Output the [x, y] coordinate of the center of the cell containing the given text.  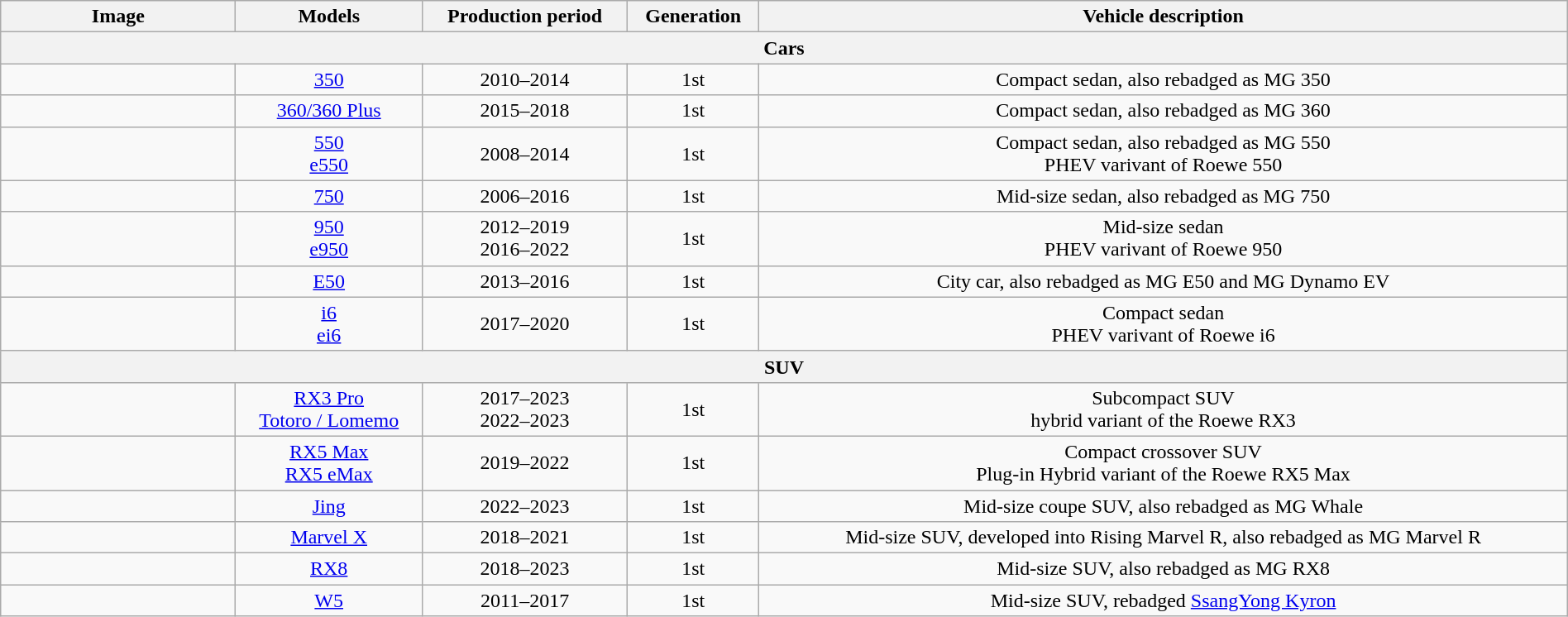
Mid-size coupe SUV, also rebadged as MG Whale [1163, 505]
2019–2022 [525, 463]
Mid-size sedan, also rebadged as MG 750 [1163, 196]
2012–20192016–2022 [525, 238]
W5 [329, 600]
Image [118, 17]
2017–2020 [525, 324]
2015–2018 [525, 111]
RX3 ProTotoro / Lomemo [329, 409]
i6ei6 [329, 324]
Cars [784, 48]
2022–2023 [525, 505]
2006–2016 [525, 196]
Compact crossover SUVPlug-in Hybrid variant of the Roewe RX5 Max [1163, 463]
Compact sedan, also rebadged as MG 350 [1163, 79]
2013–2016 [525, 281]
2018–2023 [525, 569]
Compact sedan, also rebadged as MG 360 [1163, 111]
2018–2021 [525, 538]
360/360 Plus [329, 111]
Generation [693, 17]
Production period [525, 17]
Mid-size SUV, also rebadged as MG RX8 [1163, 569]
2008–2014 [525, 154]
Mid-size SUV, rebadged SsangYong Kyron [1163, 600]
SUV [784, 366]
2011–2017 [525, 600]
Models [329, 17]
City car, also rebadged as MG E50 and MG Dynamo EV [1163, 281]
Compact sedan, also rebadged as MG 550PHEV varivant of Roewe 550 [1163, 154]
Mid-size SUV, developed into Rising Marvel R, also rebadged as MG Marvel R [1163, 538]
Mid-size sedanPHEV varivant of Roewe 950 [1163, 238]
RX5 MaxRX5 eMax [329, 463]
950e950 [329, 238]
Marvel X [329, 538]
Subcompact SUVhybrid variant of the Roewe RX3 [1163, 409]
E50 [329, 281]
2017–20232022–2023 [525, 409]
750 [329, 196]
RX8 [329, 569]
2010–2014 [525, 79]
Compact sedanPHEV varivant of Roewe i6 [1163, 324]
550e550 [329, 154]
Jing [329, 505]
350 [329, 79]
Vehicle description [1163, 17]
